Provide the [x, y] coordinate of the cell's center where the given text is located.  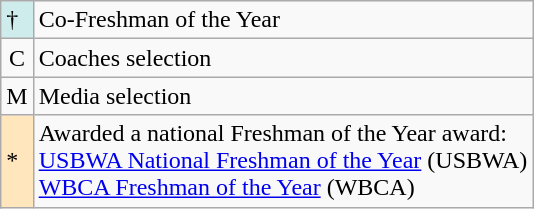
* [17, 161]
M [17, 96]
† [17, 20]
Coaches selection [283, 58]
C [17, 58]
Media selection [283, 96]
Co-Freshman of the Year [283, 20]
Awarded a national Freshman of the Year award:USBWA National Freshman of the Year (USBWA)WBCA Freshman of the Year (WBCA) [283, 161]
